Identify which cell holds the provided text, then report its [X, Y] central coordinate. 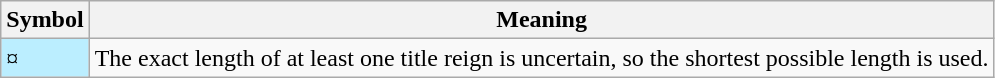
The exact length of at least one title reign is uncertain, so the shortest possible length is used. [542, 58]
¤ [45, 58]
Symbol [45, 20]
Meaning [542, 20]
